Locate the cell with the specified text and output its (x, y) center coordinate. 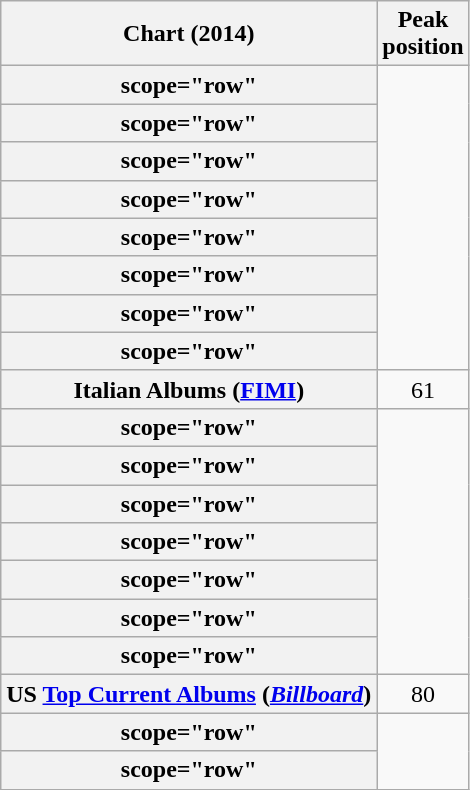
Italian Albums (FIMI) (189, 389)
80 (423, 694)
Chart (2014) (189, 34)
61 (423, 389)
Peakposition (423, 34)
US Top Current Albums (Billboard) (189, 694)
